Pinpoint the cell where the given text exists, returning its (x, y) midpoint coordinate. 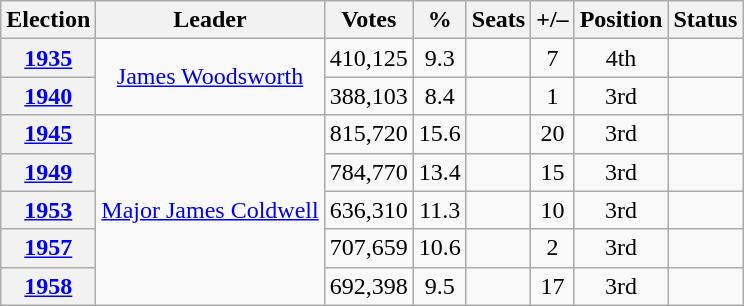
Votes (368, 20)
11.3 (440, 210)
1949 (48, 172)
707,659 (368, 248)
4th (621, 58)
692,398 (368, 286)
+/– (552, 20)
Status (706, 20)
1935 (48, 58)
7 (552, 58)
1 (552, 96)
9.3 (440, 58)
James Woodsworth (210, 77)
1957 (48, 248)
1940 (48, 96)
Major James Coldwell (210, 210)
% (440, 20)
388,103 (368, 96)
Election (48, 20)
1953 (48, 210)
815,720 (368, 134)
Position (621, 20)
784,770 (368, 172)
15 (552, 172)
8.4 (440, 96)
636,310 (368, 210)
2 (552, 248)
1958 (48, 286)
9.5 (440, 286)
Leader (210, 20)
410,125 (368, 58)
Seats (498, 20)
13.4 (440, 172)
10.6 (440, 248)
17 (552, 286)
15.6 (440, 134)
10 (552, 210)
20 (552, 134)
1945 (48, 134)
